From the cell containing the given text, extract its center point as (x, y) coordinate. 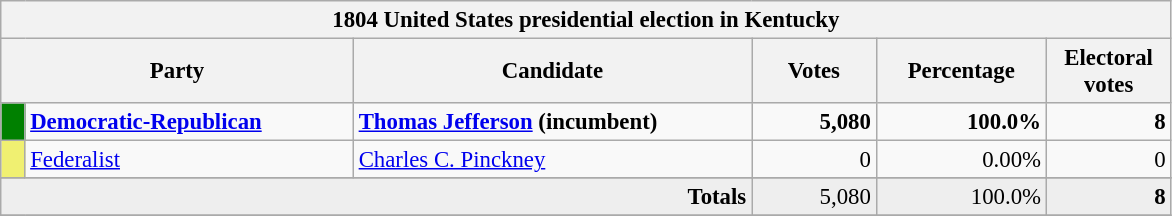
Percentage (961, 72)
Federalist (189, 160)
Charles C. Pinckney (552, 160)
Electoral votes (1108, 72)
Democratic-Republican (189, 122)
Party (178, 72)
0.00% (961, 160)
1804 United States presidential election in Kentucky (586, 20)
Candidate (552, 72)
Totals (376, 197)
Votes (814, 72)
Thomas Jefferson (incumbent) (552, 122)
